From the cell containing the given text, extract its center point as [X, Y] coordinate. 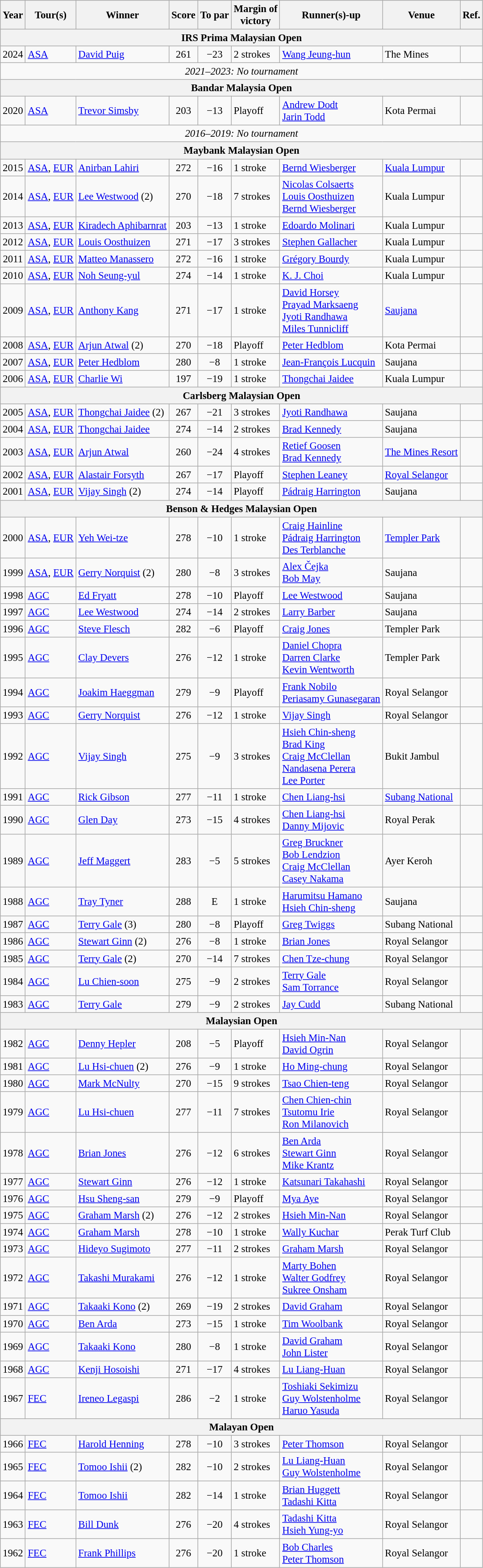
Malaysian Open [242, 1021]
Tomoo Ishii (2) [122, 1467]
Mya Aye [331, 1199]
Thongchai Jaidee (2) [122, 412]
Jay Cudd [331, 1004]
Harold Henning [122, 1444]
Malayan Open [242, 1427]
2024 [13, 55]
1976 [13, 1199]
2009 [13, 310]
Stewart Ginn [122, 1182]
283 [184, 861]
−24 [214, 452]
Anthony Kang [122, 310]
Chen Tze-chung [331, 958]
1997 [13, 612]
2013 [13, 225]
Terry Gale Sam Torrance [331, 981]
2002 [13, 475]
−21 [214, 412]
2012 [13, 242]
2021–2023: No tournament [242, 71]
Ref. [471, 15]
Wang Jeung-hun [331, 55]
Grégory Bourdy [331, 259]
1969 [13, 1347]
Kiradech Aphibarnrat [122, 225]
Clay Devers [122, 658]
Arjun Atwal [122, 452]
Brian Huggett Tadashi Kitta [331, 1495]
Ayer Keroh [421, 861]
1972 [13, 1278]
1973 [13, 1249]
Alastair Forsyth [122, 475]
Hsieh Chin-sheng Brad King Craig McClellan Nandasena Perera Lee Porter [331, 757]
5 strokes [255, 861]
2008 [13, 345]
1984 [13, 981]
Lu Hsi-chuen [122, 1112]
2003 [13, 452]
9 strokes [255, 1083]
Maybank Malaysian Open [242, 151]
Lu Hsi-chuen (2) [122, 1067]
Alex Čejka Bob May [331, 572]
David Horsey Prayad Marksaeng Jyoti Randhawa Miles Tunnicliff [331, 310]
2000 [13, 538]
Year [13, 15]
David Graham [331, 1307]
Ho Ming-chung [331, 1067]
1967 [13, 1398]
1989 [13, 861]
286 [184, 1398]
1990 [13, 820]
Lee Westwood (2) [122, 196]
Arjun Atwal (2) [122, 345]
1970 [13, 1324]
1965 [13, 1467]
261 [184, 55]
Craig Hainline Pádraig Harrington Des Terblanche [331, 538]
Lu Chien-soon [122, 981]
Peter Thomson [331, 1444]
2007 [13, 362]
1980 [13, 1083]
Andrew Dodt Jarin Todd [331, 111]
Venue [421, 15]
Glen Day [122, 820]
Retief Goosen Brad Kennedy [331, 452]
1968 [13, 1369]
Katsunari Takahashi [331, 1182]
1974 [13, 1232]
Ireneo Legaspi [122, 1398]
1982 [13, 1044]
Yeh Wei-tze [122, 538]
1986 [13, 942]
Ben Arda Stewart Ginn Mike Krantz [331, 1153]
Rick Gibson [122, 797]
Harumitsu Hamano Hsieh Chin-sheng [331, 902]
197 [184, 379]
Bob Charles Peter Thomson [331, 1553]
Tsao Chien-teng [331, 1083]
Hsu Sheng-san [122, 1199]
David Puig [122, 55]
2020 [13, 111]
Trevor Simsby [122, 111]
Terry Gale (3) [122, 925]
Tim Woolbank [331, 1324]
Lu Liang-Huan [331, 1369]
Tray Tyner [122, 902]
Takashi Murakami [122, 1278]
1975 [13, 1215]
Takaaki Kono (2) [122, 1307]
Hideyo Sugimoto [122, 1249]
Frank Phillips [122, 1553]
Matteo Manassero [122, 259]
The Mines [421, 55]
Nicolas Colsaerts Louis Oosthuizen Bernd Wiesberger [331, 196]
Lu Liang-Huan Guy Wolstenholme [331, 1467]
Joakim Haeggman [122, 693]
6 strokes [255, 1153]
Score [184, 15]
Mark McNulty [122, 1083]
Stephen Leaney [331, 475]
Tomoo Ishii [122, 1495]
Jyoti Randhawa [331, 412]
Chen Liang-hsi Danny Mijovic [331, 820]
Benson & Hedges Malaysian Open [242, 509]
Toshiaki Sekimizu Guy Wolstenholme Haruo Yasuda [331, 1398]
1991 [13, 797]
Perak Turf Club [421, 1232]
Royal Perak [421, 820]
Denny Hepler [122, 1044]
Graham Marsh (2) [122, 1215]
208 [184, 1044]
Gerry Norquist [122, 715]
Frank Nobilo Periasamy Gunasegaran [331, 693]
Terry Gale [122, 1004]
Stephen Gallacher [331, 242]
1987 [13, 925]
Greg Bruckner Bob Lendzion Craig McClellan Casey Nakama [331, 861]
Edoardo Molinari [331, 225]
2004 [13, 429]
Chen Liang-hsi [331, 797]
Bernd Wiesberger [331, 168]
Bandar Malaysia Open [242, 88]
−23 [214, 55]
Greg Twiggs [331, 925]
Takaaki Kono [122, 1347]
Kenji Hosoishi [122, 1369]
Hsieh Min-Nan David Ogrin [331, 1044]
K. J. Choi [331, 276]
1996 [13, 629]
1971 [13, 1307]
Winner [122, 15]
Anirban Lahiri [122, 168]
1966 [13, 1444]
2010 [13, 276]
Chen Chien-chin Tsutomu Irie Ron Milanovich [331, 1112]
Wally Kuchar [331, 1232]
1981 [13, 1067]
288 [184, 902]
Steve Flesch [122, 629]
260 [184, 452]
Bukit Jambul [421, 757]
Bill Dunk [122, 1525]
Jeff Maggert [122, 861]
Marty Bohen Walter Godfrey Sukree Onsham [331, 1278]
1977 [13, 1182]
2015 [13, 168]
Ed Fryatt [122, 595]
1992 [13, 757]
Brad Kennedy [331, 429]
1998 [13, 595]
Larry Barber [331, 612]
Noh Seung-yul [122, 276]
1963 [13, 1525]
Jean-François Lucquin [331, 362]
Louis Oosthuizen [122, 242]
Daniel Chopra Darren Clarke Kevin Wentworth [331, 658]
2005 [13, 412]
Gerry Norquist (2) [122, 572]
Runner(s)-up [331, 15]
Stewart Ginn (2) [122, 942]
Tour(s) [51, 15]
Margin ofvictory [255, 15]
1999 [13, 572]
1994 [13, 693]
2006 [13, 379]
1995 [13, 658]
1978 [13, 1153]
2011 [13, 259]
Hsieh Min-Nan [331, 1215]
E [214, 902]
−6 [214, 629]
1983 [13, 1004]
Tadashi Kitta Hsieh Yung-yo [331, 1525]
−2 [214, 1398]
1988 [13, 902]
Vijay Singh (2) [122, 492]
1979 [13, 1112]
Ben Arda [122, 1324]
Carlsberg Malaysian Open [242, 396]
Pádraig Harrington [331, 492]
1985 [13, 958]
The Mines Resort [421, 452]
David Graham John Lister [331, 1347]
269 [184, 1307]
1962 [13, 1553]
Terry Gale (2) [122, 958]
IRS Prima Malaysian Open [242, 38]
2016–2019: No tournament [242, 134]
To par [214, 15]
Craig Jones [331, 629]
2001 [13, 492]
1964 [13, 1495]
1993 [13, 715]
Charlie Wi [122, 379]
2014 [13, 196]
